From the cell containing the given text, extract its center point as (X, Y) coordinate. 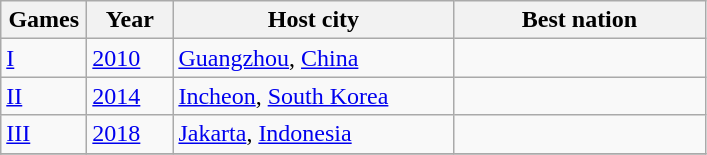
2014 (130, 96)
Jakarta, Indonesia (314, 134)
Year (130, 20)
III (44, 134)
Host city (314, 20)
Guangzhou, China (314, 58)
II (44, 96)
2010 (130, 58)
Best nation (580, 20)
Incheon, South Korea (314, 96)
I (44, 58)
2018 (130, 134)
Games (44, 20)
